Find where the given text appears and provide that cell's center as [X, Y] coordinate. 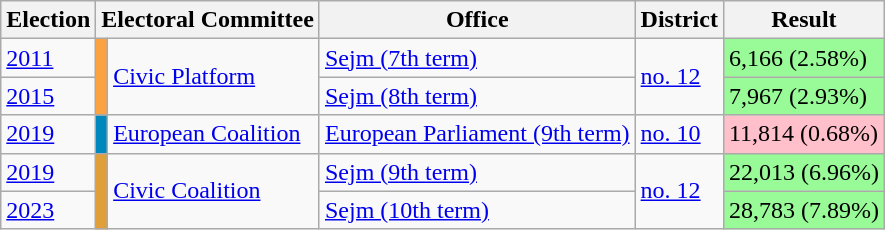
2023 [48, 210]
Office [477, 20]
Electoral Committee [208, 20]
7,967 (2.93%) [804, 96]
2015 [48, 96]
11,814 (0.68%) [804, 134]
Election [48, 20]
Result [804, 20]
Civic Coalition [214, 191]
6,166 (2.58%) [804, 58]
European Coalition [214, 134]
European Parliament (9th term) [477, 134]
Sejm (7th term) [477, 58]
22,013 (6.96%) [804, 172]
Civic Platform [214, 77]
Sejm (9th term) [477, 172]
Sejm (8th term) [477, 96]
no. 10 [679, 134]
District [679, 20]
28,783 (7.89%) [804, 210]
Sejm (10th term) [477, 210]
2011 [48, 58]
